Locate the cell with the specified text and output its (X, Y) center coordinate. 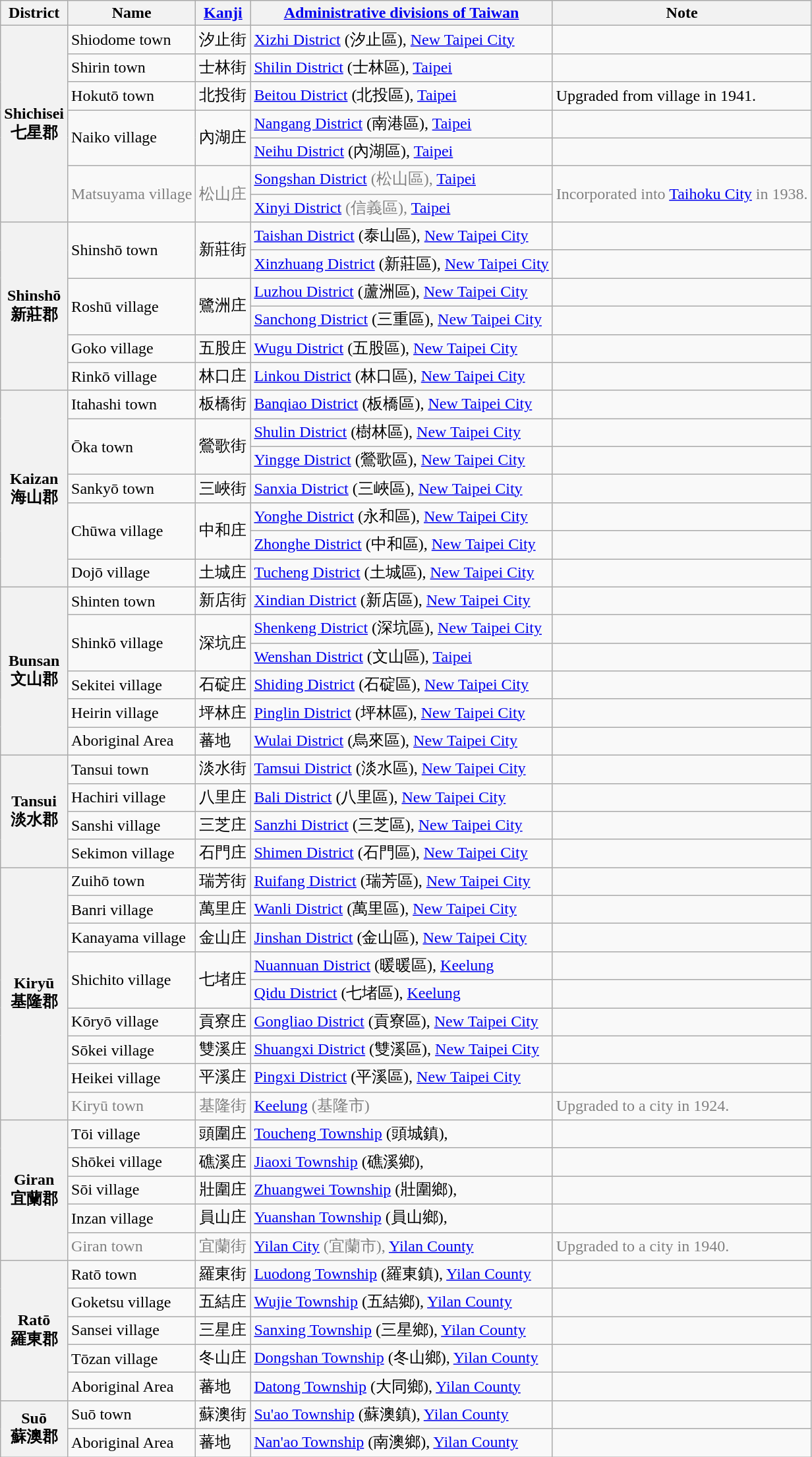
員山庄 (223, 1218)
Incorporated into Taihoku City in 1938. (681, 194)
五結庄 (223, 1303)
Rinkō village (132, 377)
Xinyi District (信義區), Taipei (401, 208)
Roshū village (132, 306)
Kiryū基隆郡 (34, 994)
Linkou District (林口區), New Taipei City (401, 377)
Kiryū town (132, 1106)
Chūwa village (132, 530)
松山庄 (223, 194)
Wanli District (萬里區), New Taipei City (401, 910)
坪林庄 (223, 713)
Dojō village (132, 574)
Shenkeng District (深坑區), New Taipei City (401, 629)
Ratō羅東郡 (34, 1330)
Upgraded to a city in 1940. (681, 1246)
Naiko village (132, 137)
Xizhi District (汐止區), New Taipei City (401, 40)
鶯歌街 (223, 447)
石門庄 (223, 853)
Shinkō village (132, 643)
Gongliao District (貢寮區), New Taipei City (401, 1022)
鷺洲庄 (223, 306)
Sekitei village (132, 686)
Sansei village (132, 1330)
Luzhou District (蘆洲區), New Taipei City (401, 293)
Sanshi village (132, 825)
Wulai District (烏來區), New Taipei City (401, 741)
Goketsu village (132, 1303)
Shiodome town (132, 40)
Nan'ao Township (南澳鄉), Yilan County (401, 1442)
Bali District (八里區), New Taipei City (401, 798)
七堵庄 (223, 980)
Dongshan Township (冬山鄉), Yilan County (401, 1358)
頭圍庄 (223, 1134)
Keelung (基隆市) (401, 1106)
石碇庄 (223, 686)
板橋街 (223, 405)
中和庄 (223, 530)
Giran宜蘭郡 (34, 1191)
Yuanshan Township (員山鄉), (401, 1218)
Pinglin District (坪林區), New Taipei City (401, 713)
五股庄 (223, 348)
羅東街 (223, 1275)
平溪庄 (223, 1079)
Shilin District (士林區), Taipei (401, 67)
Shichisei七星郡 (34, 124)
宜蘭街 (223, 1246)
Zuihō town (132, 882)
Taishan District (泰山區), New Taipei City (401, 236)
基隆街 (223, 1106)
北投街 (223, 96)
Suō town (132, 1415)
Sanxing Township (三星鄉), Yilan County (401, 1330)
Tansui淡水郡 (34, 811)
Banqiao District (板橋區), New Taipei City (401, 405)
Inzan village (132, 1218)
Sōkei village (132, 1050)
Jinshan District (金山區), New Taipei City (401, 937)
新店街 (223, 601)
汐止街 (223, 40)
Shichito village (132, 980)
Kaizan海山郡 (34, 489)
Heikei village (132, 1079)
Banri village (132, 910)
貢寮庄 (223, 1022)
士林街 (223, 67)
Ōka town (132, 447)
Tōi village (132, 1134)
Xindian District (新店區), New Taipei City (401, 601)
三峽街 (223, 489)
Jiaoxi Township (礁溪鄉), (401, 1162)
礁溪庄 (223, 1162)
Ratō town (132, 1275)
Tōzan village (132, 1358)
Zhuangwei Township (壯圍鄉), (401, 1191)
Sanxia District (三峽區), New Taipei City (401, 489)
Songshan District (松山區), Taipei (401, 181)
Yingge District (鶯歌區), New Taipei City (401, 460)
淡水街 (223, 769)
Yonghe District (永和區), New Taipei City (401, 517)
八里庄 (223, 798)
Shuangxi District (雙溪區), New Taipei City (401, 1050)
Neihu District (內湖區), Taipei (401, 152)
Shinshō新莊郡 (34, 306)
Note (681, 13)
土城庄 (223, 574)
壯圍庄 (223, 1191)
Upgraded from village in 1941. (681, 96)
Kanayama village (132, 937)
萬里庄 (223, 910)
Yilan City (宜蘭市), Yilan County (401, 1246)
三芝庄 (223, 825)
Shulin District (樹林區), New Taipei City (401, 432)
Pingxi District (平溪區), New Taipei City (401, 1079)
Su'ao Township (蘇澳鎮), Yilan County (401, 1415)
冬山庄 (223, 1358)
Sanchong District (三重區), New Taipei City (401, 320)
Shinten town (132, 601)
Datong Township (大同鄉), Yilan County (401, 1387)
Shōkei village (132, 1162)
Name (132, 13)
Xinzhuang District (新莊區), New Taipei City (401, 264)
Beitou District (北投區), Taipei (401, 96)
雙溪庄 (223, 1050)
Itahashi town (132, 405)
Luodong Township (羅東鎮), Yilan County (401, 1275)
Goko village (132, 348)
Qidu District (七堵區), Keelung (401, 994)
Sekimon village (132, 853)
內湖庄 (223, 137)
Zhonghe District (中和區), New Taipei City (401, 545)
Kōryō village (132, 1022)
Shinshō town (132, 251)
Matsuyama village (132, 194)
Suō蘇澳郡 (34, 1428)
Wujie Township (五結鄉), Yilan County (401, 1303)
Tucheng District (土城區), New Taipei City (401, 574)
深坑庄 (223, 643)
Giran town (132, 1246)
Tamsui District (淡水區), New Taipei City (401, 769)
Hokutō town (132, 96)
林口庄 (223, 377)
Shimen District (石門區), New Taipei City (401, 853)
District (34, 13)
Nuannuan District (暖暖區), Keelung (401, 965)
Sanzhi District (三芝區), New Taipei City (401, 825)
Shiding District (石碇區), New Taipei City (401, 686)
Tansui town (132, 769)
Sōi village (132, 1191)
Wenshan District (文山區), Taipei (401, 657)
Administrative divisions of Taiwan (401, 13)
三星庄 (223, 1330)
Kanji (223, 13)
新莊街 (223, 251)
瑞芳街 (223, 882)
Wugu District (五股區), New Taipei City (401, 348)
金山庄 (223, 937)
蘇澳街 (223, 1415)
Bunsan文山郡 (34, 671)
Ruifang District (瑞芳區), New Taipei City (401, 882)
Shirin town (132, 67)
Upgraded to a city in 1924. (681, 1106)
Toucheng Township (頭城鎮), (401, 1134)
Hachiri village (132, 798)
Nangang District (南港區), Taipei (401, 124)
Heirin village (132, 713)
Sankyō town (132, 489)
